Locate the cell with the specified text and output its [x, y] center coordinate. 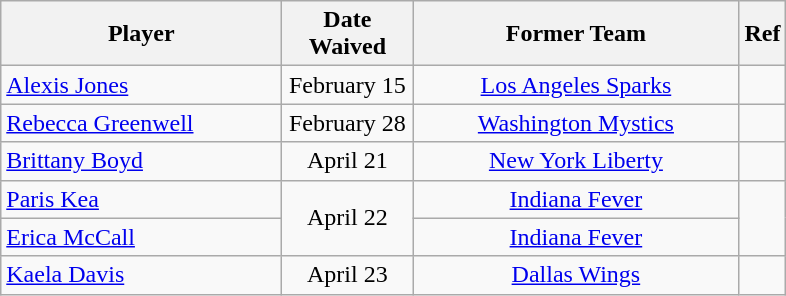
February 28 [348, 123]
Brittany Boyd [142, 161]
February 15 [348, 85]
Washington Mystics [576, 123]
Date Waived [348, 34]
April 21 [348, 161]
Kaela Davis [142, 275]
April 23 [348, 275]
Rebecca Greenwell [142, 123]
April 22 [348, 218]
Dallas Wings [576, 275]
Player [142, 34]
Ref [762, 34]
New York Liberty [576, 161]
Paris Kea [142, 199]
Los Angeles Sparks [576, 85]
Alexis Jones [142, 85]
Former Team [576, 34]
Erica McCall [142, 237]
